Extract the (X, Y) coordinate from the center of the cell holding the provided text.  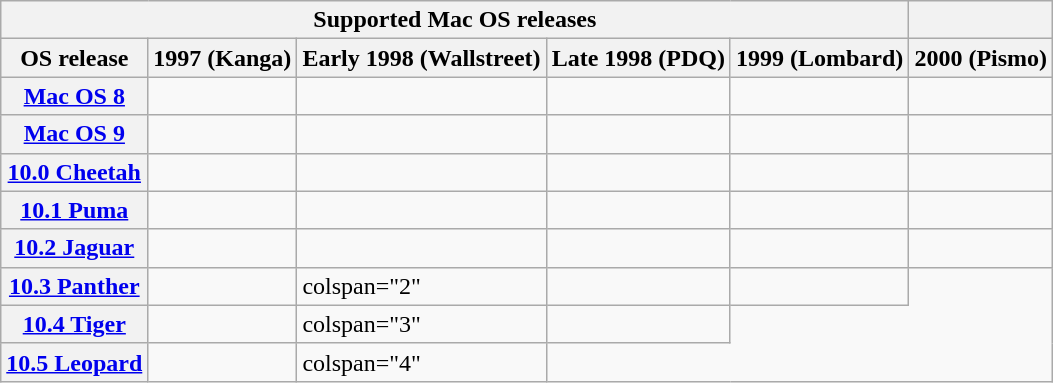
Supported Mac OS releases (455, 20)
10.3 Panther (74, 286)
1997 (Kanga) (222, 58)
Early 1998 (Wallstreet) (422, 58)
1999 (Lombard) (819, 58)
OS release (74, 58)
colspan="4" (422, 362)
Mac OS 9 (74, 134)
2000 (Pismo) (981, 58)
10.5 Leopard (74, 362)
10.1 Puma (74, 210)
10.0 Cheetah (74, 172)
Late 1998 (PDQ) (638, 58)
Mac OS 8 (74, 96)
10.4 Tiger (74, 324)
colspan="3" (422, 324)
10.2 Jaguar (74, 248)
colspan="2" (422, 286)
